Output the (X, Y) coordinate of the center of the cell containing the given text.  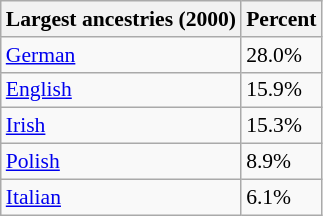
6.1% (281, 197)
15.3% (281, 126)
Italian (121, 197)
8.9% (281, 162)
Largest ancestries (2000) (121, 19)
15.9% (281, 90)
German (121, 55)
English (121, 90)
28.0% (281, 55)
Percent (281, 19)
Irish (121, 126)
Polish (121, 162)
